Determine the [x, y] coordinate at the center of the cell enclosing the given text.  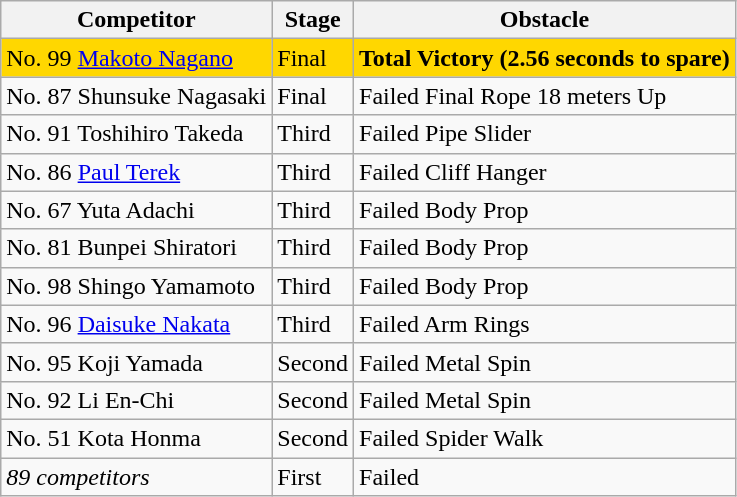
Failed Spider Walk [545, 438]
No. 95 Koji Yamada [136, 362]
No. 51 Kota Honma [136, 438]
First [313, 477]
Failed [545, 477]
No. 81 Bunpei Shiratori [136, 248]
No. 67 Yuta Adachi [136, 210]
No. 99 Makoto Nagano [136, 58]
Competitor [136, 20]
Obstacle [545, 20]
No. 96 Daisuke Nakata [136, 324]
Failed Cliff Hanger [545, 172]
No. 86 Paul Terek [136, 172]
No. 92 Li En-Chi [136, 400]
Failed Final Rope 18 meters Up [545, 96]
No. 98 Shingo Yamamoto [136, 286]
Failed Arm Rings [545, 324]
Failed Pipe Slider [545, 134]
No. 91 Toshihiro Takeda [136, 134]
Total Victory (2.56 seconds to spare) [545, 58]
89 competitors [136, 477]
Stage [313, 20]
No. 87 Shunsuke Nagasaki [136, 96]
